For the text-containing cell, return its midpoint in (x, y) coordinate format. 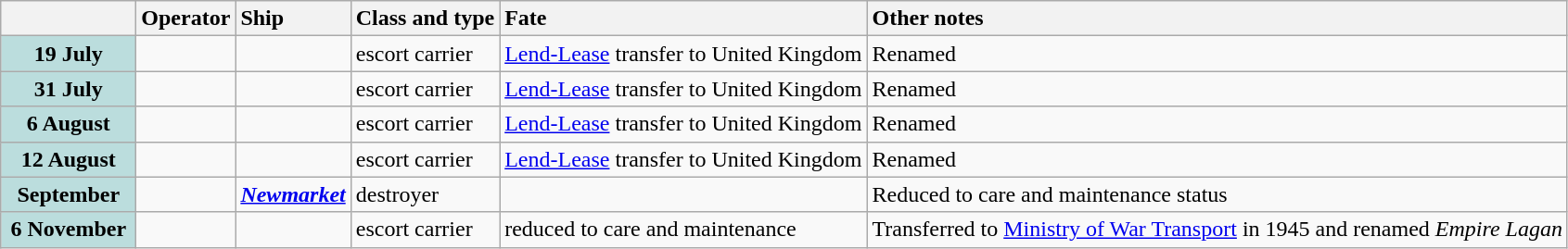
Newmarket (293, 194)
September (69, 194)
6 November (69, 230)
6 August (69, 124)
destroyer (425, 194)
Fate (683, 19)
Class and type (425, 19)
Ship (293, 19)
Operator (185, 19)
reduced to care and maintenance (683, 230)
31 July (69, 89)
Reduced to care and maintenance status (1217, 194)
Other notes (1217, 19)
19 July (69, 54)
Transferred to Ministry of War Transport in 1945 and renamed Empire Lagan (1217, 230)
12 August (69, 159)
